Scan for the cell matching the given text and deliver its [x, y] coordinate at center. 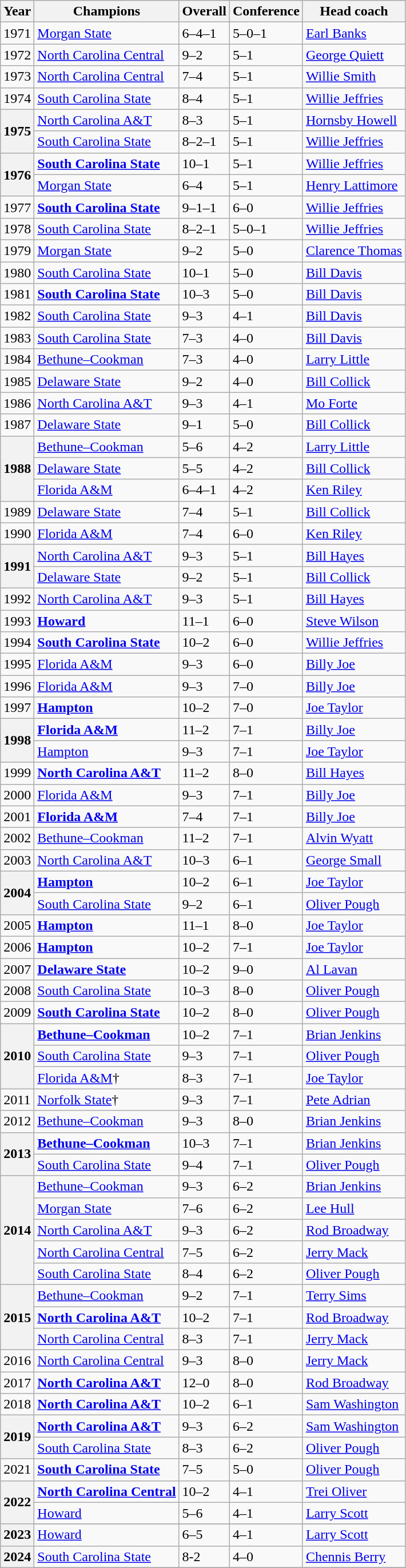
1989 [17, 512]
2017 [17, 1383]
2009 [17, 1013]
2021 [17, 1470]
Norfolk State† [106, 1100]
Trei Oliver [353, 1491]
12–0 [204, 1383]
1973 [17, 77]
2024 [17, 1557]
1998 [17, 741]
2007 [17, 969]
6–5 [204, 1535]
Florida A&M† [106, 1078]
1983 [17, 338]
George Small [353, 860]
1996 [17, 686]
1994 [17, 643]
2002 [17, 838]
Al Lavan [353, 969]
George Quiett [353, 55]
Conference [266, 11]
1984 [17, 360]
1986 [17, 403]
2008 [17, 991]
Alvin Wyatt [353, 838]
2001 [17, 817]
2022 [17, 1502]
8-2 [204, 1557]
2004 [17, 893]
9–4 [204, 1165]
9–0 [266, 969]
1999 [17, 773]
Champions [106, 11]
2013 [17, 1154]
1979 [17, 250]
2011 [17, 1100]
2010 [17, 1056]
1990 [17, 534]
Head coach [353, 11]
2012 [17, 1121]
Earl Banks [353, 33]
1976 [17, 174]
1977 [17, 207]
2015 [17, 1317]
1980 [17, 273]
Hornsby Howell [353, 120]
Overall [204, 11]
Terry Sims [353, 1295]
2014 [17, 1230]
1995 [17, 664]
1985 [17, 381]
1997 [17, 708]
1975 [17, 131]
6–4 [204, 185]
2005 [17, 925]
1988 [17, 468]
1978 [17, 229]
2018 [17, 1404]
1987 [17, 425]
Henry Lattimore [353, 185]
1982 [17, 316]
2016 [17, 1361]
Willie Smith [353, 77]
9–1–1 [204, 207]
Mo Forte [353, 403]
1971 [17, 33]
1993 [17, 620]
9–1 [204, 425]
1981 [17, 295]
2023 [17, 1535]
2006 [17, 947]
Clarence Thomas [353, 250]
7–6 [204, 1208]
2003 [17, 860]
5–5 [204, 468]
1991 [17, 566]
2019 [17, 1437]
1974 [17, 98]
Pete Adrian [353, 1100]
Chennis Berry [353, 1557]
1972 [17, 55]
Year [17, 11]
1992 [17, 599]
Lee Hull [353, 1208]
Steve Wilson [353, 620]
2000 [17, 795]
